Return [X, Y] of the center of cell containing provided text 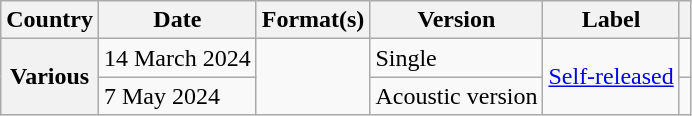
Self-released [611, 77]
Country [50, 20]
14 March 2024 [177, 58]
Single [456, 58]
Label [611, 20]
Various [50, 77]
Acoustic version [456, 96]
7 May 2024 [177, 96]
Date [177, 20]
Format(s) [313, 20]
Version [456, 20]
